Capture the cell that displays the provided text and extract its [x, y] central coordinate. 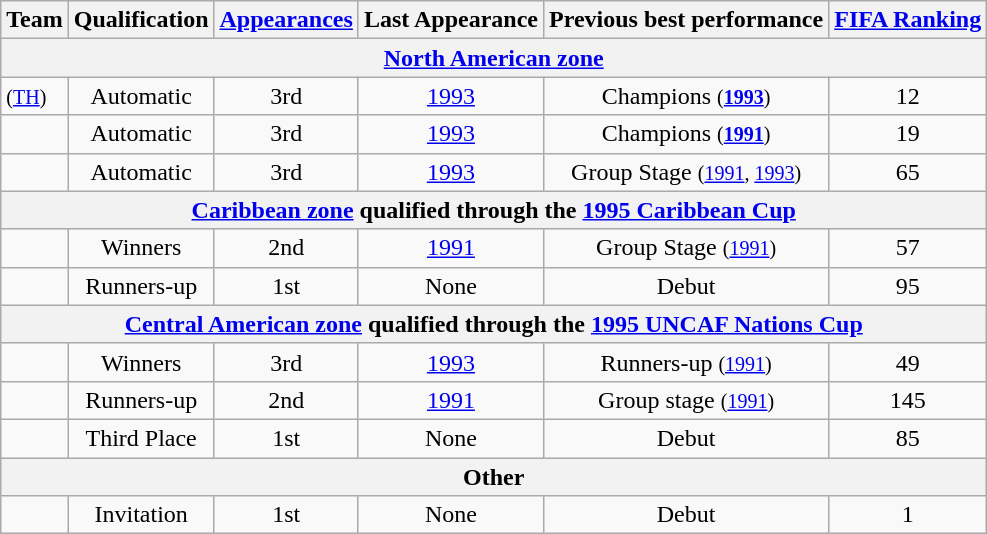
Caribbean zone qualified through the 1995 Caribbean Cup [494, 210]
Team [35, 20]
Group Stage (1991, 1993) [686, 172]
Last Appearance [450, 20]
145 [908, 400]
FIFA Ranking [908, 20]
Runners-up (1991) [686, 362]
Champions (1991) [686, 134]
95 [908, 286]
1 [908, 515]
19 [908, 134]
Group Stage (1991) [686, 248]
12 [908, 96]
Group stage (1991) [686, 400]
49 [908, 362]
85 [908, 438]
57 [908, 248]
Appearances [286, 20]
Invitation [141, 515]
(TH) [35, 96]
Previous best performance [686, 20]
Qualification [141, 20]
65 [908, 172]
Other [494, 477]
Third Place [141, 438]
Central American zone qualified through the 1995 UNCAF Nations Cup [494, 324]
North American zone [494, 58]
Champions (1993) [686, 96]
